Return the (x, y) coordinate for the center point of the cell that contains the specified text.  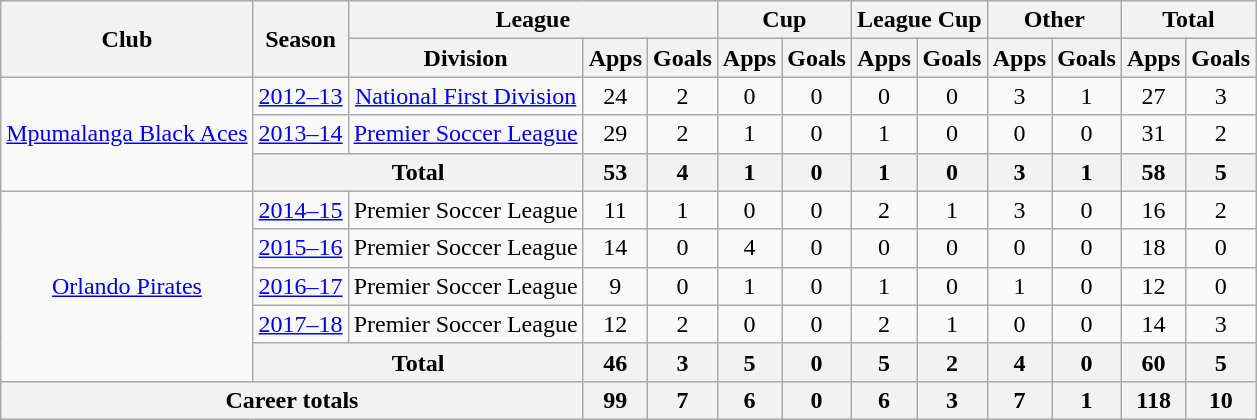
League (532, 20)
29 (615, 134)
League Cup (919, 20)
60 (1153, 362)
2016–17 (300, 286)
2012–13 (300, 96)
Orlando Pirates (127, 286)
16 (1153, 210)
46 (615, 362)
27 (1153, 96)
2017–18 (300, 324)
Mpumalanga Black Aces (127, 134)
2014–15 (300, 210)
9 (615, 286)
Cup (784, 20)
99 (615, 400)
Other (1054, 20)
Club (127, 39)
11 (615, 210)
Division (466, 58)
Career totals (292, 400)
10 (1221, 400)
National First Division (466, 96)
24 (615, 96)
118 (1153, 400)
Season (300, 39)
2015–16 (300, 248)
53 (615, 172)
31 (1153, 134)
18 (1153, 248)
2013–14 (300, 134)
58 (1153, 172)
